Detect which cell encompasses the target text, then output its (x, y) center coordinate. 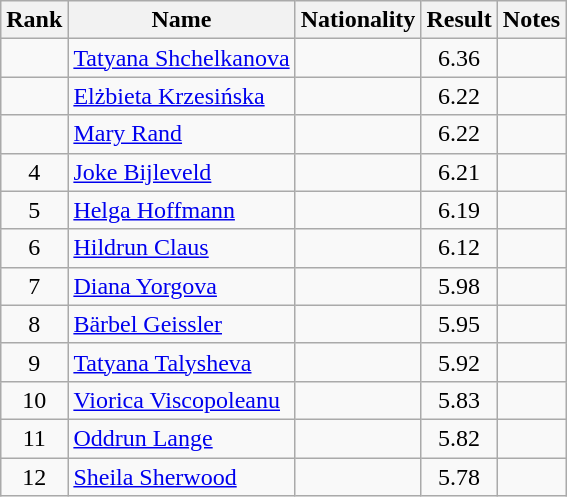
6.12 (459, 248)
6.19 (459, 210)
6.36 (459, 58)
Oddrun Lange (182, 438)
12 (34, 477)
8 (34, 324)
Tatyana Shchelkanova (182, 58)
Mary Rand (182, 134)
5.95 (459, 324)
Tatyana Talysheva (182, 362)
Hildrun Claus (182, 248)
11 (34, 438)
Joke Bijleveld (182, 172)
Result (459, 20)
Rank (34, 20)
Sheila Sherwood (182, 477)
Bärbel Geissler (182, 324)
Diana Yorgova (182, 286)
Elżbieta Krzesińska (182, 96)
9 (34, 362)
5.98 (459, 286)
4 (34, 172)
Nationality (358, 20)
Name (182, 20)
Notes (531, 20)
Helga Hoffmann (182, 210)
5.83 (459, 400)
10 (34, 400)
5.92 (459, 362)
5 (34, 210)
6 (34, 248)
Viorica Viscopoleanu (182, 400)
6.21 (459, 172)
7 (34, 286)
5.82 (459, 438)
5.78 (459, 477)
